Capture the cell that displays the provided text and extract its [X, Y] central coordinate. 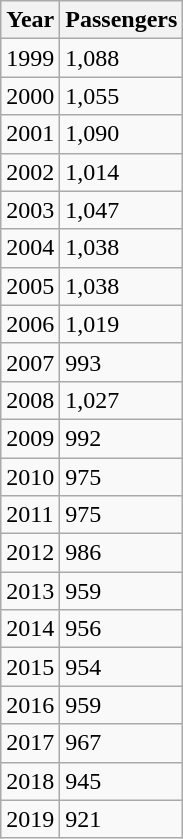
986 [122, 553]
2014 [30, 629]
2005 [30, 286]
2001 [30, 134]
1,055 [122, 96]
2004 [30, 248]
1999 [30, 58]
921 [122, 819]
993 [122, 362]
2010 [30, 477]
2018 [30, 781]
2013 [30, 591]
2000 [30, 96]
967 [122, 743]
954 [122, 667]
2006 [30, 324]
1,090 [122, 134]
2017 [30, 743]
Passengers [122, 20]
2002 [30, 172]
1,088 [122, 58]
2016 [30, 705]
2007 [30, 362]
945 [122, 781]
956 [122, 629]
1,027 [122, 400]
2019 [30, 819]
992 [122, 438]
1,019 [122, 324]
1,047 [122, 210]
1,014 [122, 172]
2011 [30, 515]
2015 [30, 667]
2003 [30, 210]
Year [30, 20]
2008 [30, 400]
2012 [30, 553]
2009 [30, 438]
